Search for the cell housing the specified text and yield its (x, y) center coordinate. 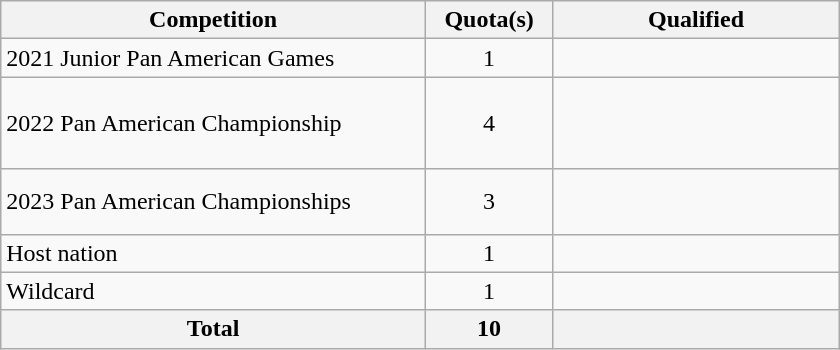
Quota(s) (488, 20)
4 (488, 123)
2023 Pan American Championships (214, 202)
Qualified (696, 20)
Competition (214, 20)
3 (488, 202)
2021 Junior Pan American Games (214, 58)
Total (214, 329)
2022 Pan American Championship (214, 123)
Wildcard (214, 291)
10 (488, 329)
Host nation (214, 253)
